Return [X, Y] of the center of cell containing provided text 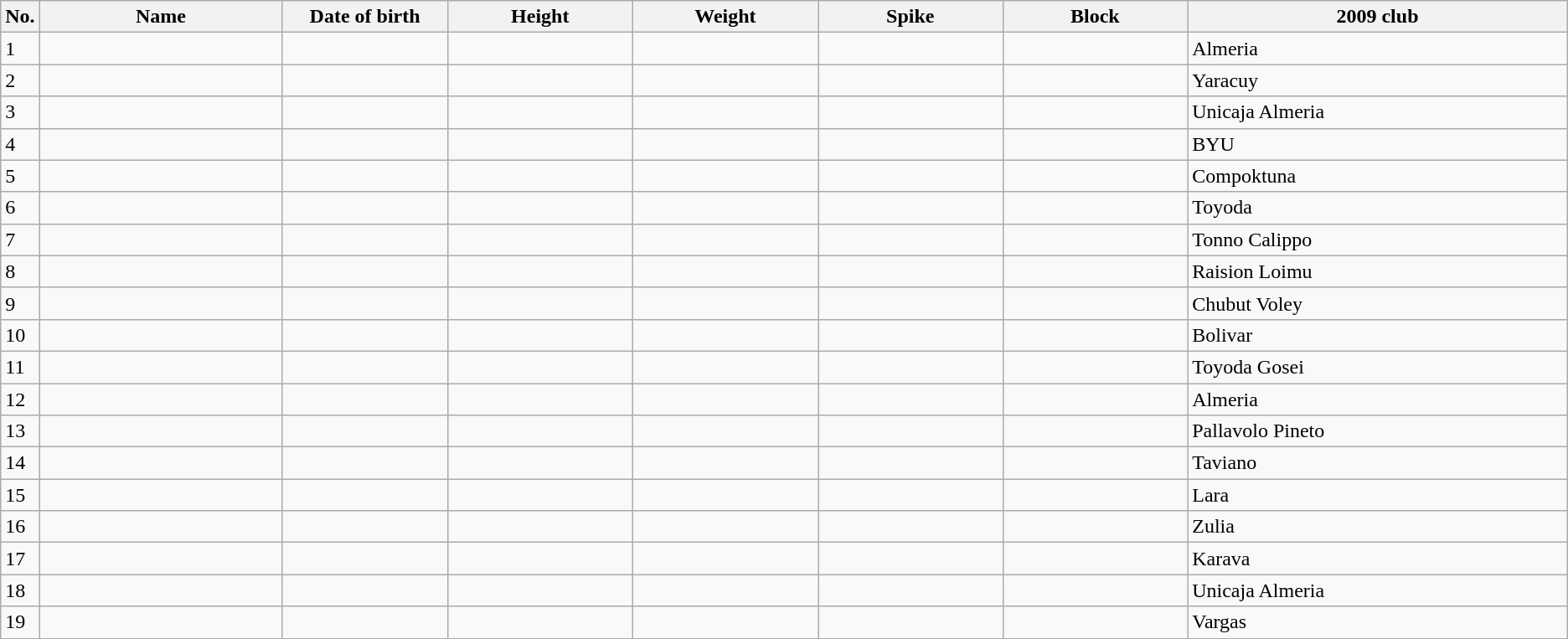
Chubut Voley [1378, 303]
19 [20, 622]
Bolivar [1378, 335]
18 [20, 590]
Name [161, 17]
6 [20, 208]
Raision Loimu [1378, 271]
12 [20, 399]
Yaracuy [1378, 80]
9 [20, 303]
15 [20, 495]
Toyoda [1378, 208]
No. [20, 17]
2009 club [1378, 17]
Toyoda Gosei [1378, 367]
Height [539, 17]
Taviano [1378, 463]
Block [1096, 17]
Zulia [1378, 527]
7 [20, 240]
1 [20, 49]
14 [20, 463]
3 [20, 112]
17 [20, 559]
10 [20, 335]
16 [20, 527]
Date of birth [365, 17]
11 [20, 367]
Weight [725, 17]
Pallavolo Pineto [1378, 431]
Vargas [1378, 622]
BYU [1378, 144]
4 [20, 144]
Spike [910, 17]
5 [20, 176]
8 [20, 271]
13 [20, 431]
Tonno Calippo [1378, 240]
2 [20, 80]
Compoktuna [1378, 176]
Lara [1378, 495]
Karava [1378, 559]
